Determine the [X, Y] coordinate at the center of the cell enclosing the given text.  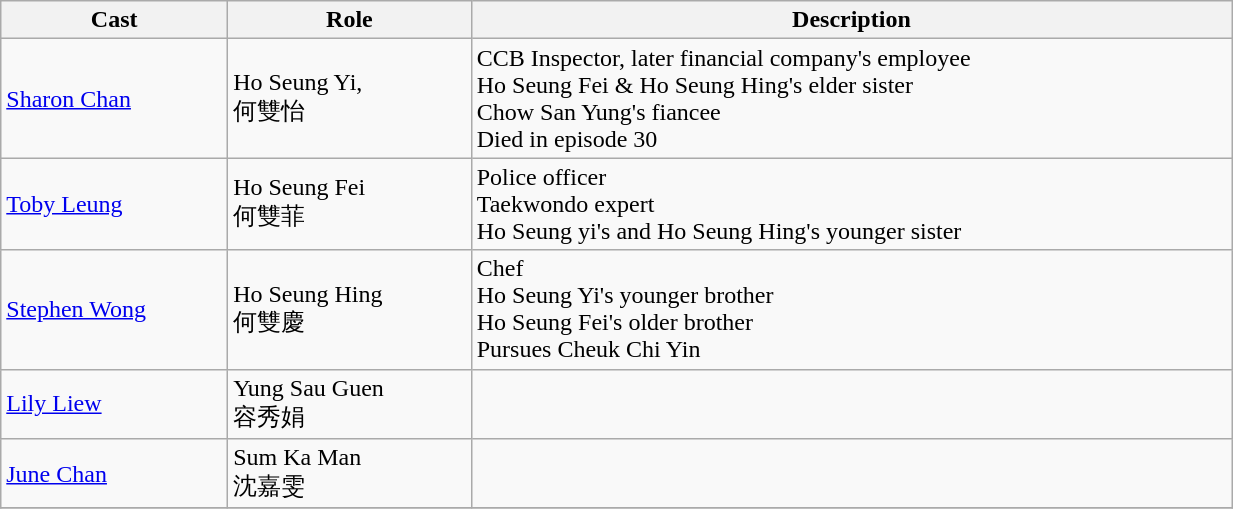
June Chan [114, 474]
Yung Sau Guen容秀娟 [350, 404]
Toby Leung [114, 204]
Sharon Chan [114, 98]
Description [851, 20]
Role [350, 20]
Stephen Wong [114, 310]
Lily Liew [114, 404]
CCB Inspector, later financial company's employee Ho Seung Fei & Ho Seung Hing's elder sisterChow San Yung's fianceeDied in episode 30 [851, 98]
ChefHo Seung Yi's younger brotherHo Seung Fei's older brotherPursues Cheuk Chi Yin [851, 310]
Ho Seung Hing何雙慶 [350, 310]
Ho Seung Fei何雙菲 [350, 204]
Police officerTaekwondo expertHo Seung yi's and Ho Seung Hing's younger sister [851, 204]
Ho Seung Yi, 何雙怡 [350, 98]
Cast [114, 20]
Sum Ka Man沈嘉雯 [350, 474]
